Provide the [X, Y] coordinate of the cell's center where the given text is located.  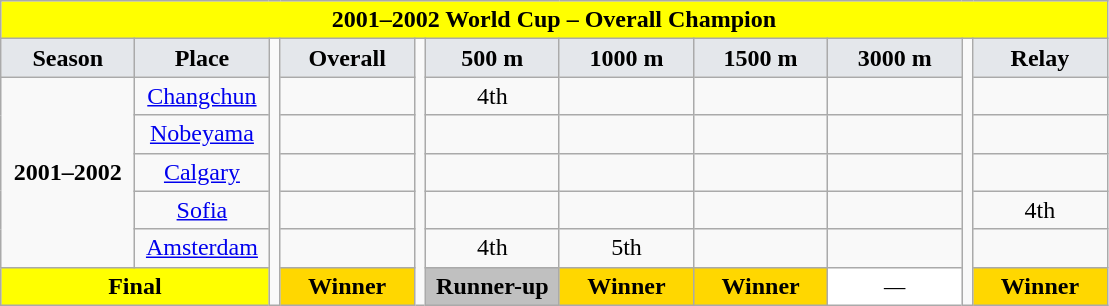
— [895, 286]
1500 m [761, 58]
Final [135, 286]
Sofia [202, 210]
Place [202, 58]
500 m [492, 58]
Season [68, 58]
Changchun [202, 96]
Nobeyama [202, 134]
Calgary [202, 172]
Runner-up [492, 286]
2001–2002 World Cup – Overall Champion [554, 20]
2001–2002 [68, 172]
3000 m [895, 58]
5th [626, 248]
1000 m [626, 58]
Amsterdam [202, 248]
Overall [347, 58]
Relay [1040, 58]
